Extract the [x, y] coordinate from the center of the cell holding the provided text.  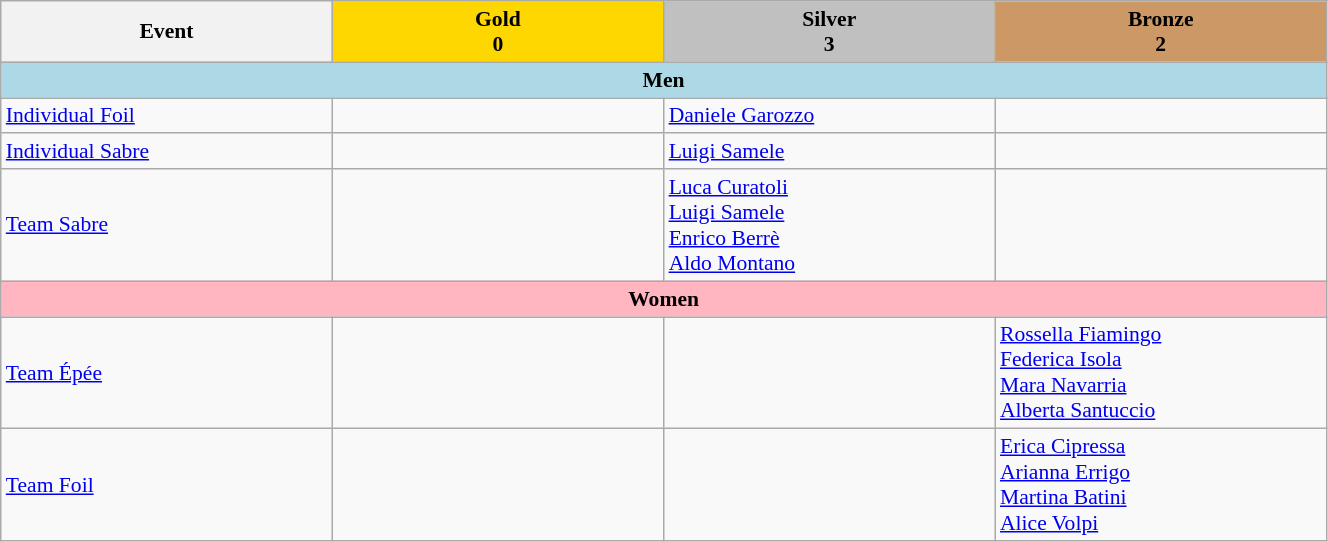
Luca CuratoliLuigi SameleEnrico BerrèAldo Montano [830, 225]
Gold0 [498, 32]
Women [664, 299]
Event [166, 32]
Team Foil [166, 485]
Silver3 [830, 32]
Team Épée [166, 373]
Luigi Samele [830, 152]
Individual Foil [166, 116]
Bronze2 [1160, 32]
Team Sabre [166, 225]
Erica CipressaArianna ErrigoMartina BatiniAlice Volpi [1160, 485]
Individual Sabre [166, 152]
Daniele Garozzo [830, 116]
Rossella FiamingoFederica IsolaMara NavarriaAlberta Santuccio [1160, 373]
Men [664, 80]
